Return the [X, Y] coordinate for the center point of the cell that contains the specified text.  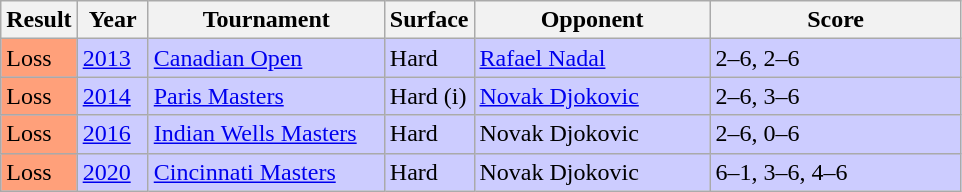
2–6, 3–6 [836, 96]
Surface [429, 20]
Hard (i) [429, 96]
2–6, 2–6 [836, 58]
Indian Wells Masters [266, 134]
Cincinnati Masters [266, 172]
Year [112, 20]
Paris Masters [266, 96]
Tournament [266, 20]
Result [39, 20]
2013 [112, 58]
6–1, 3–6, 4–6 [836, 172]
Score [836, 20]
2–6, 0–6 [836, 134]
2016 [112, 134]
Canadian Open [266, 58]
Rafael Nadal [592, 58]
2014 [112, 96]
2020 [112, 172]
Opponent [592, 20]
